From the cell containing the given text, extract its center point as [X, Y] coordinate. 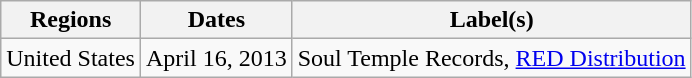
April 16, 2013 [216, 58]
United States [71, 58]
Label(s) [492, 20]
Dates [216, 20]
Soul Temple Records, RED Distribution [492, 58]
Regions [71, 20]
